For the text-containing cell, return its midpoint in (x, y) coordinate format. 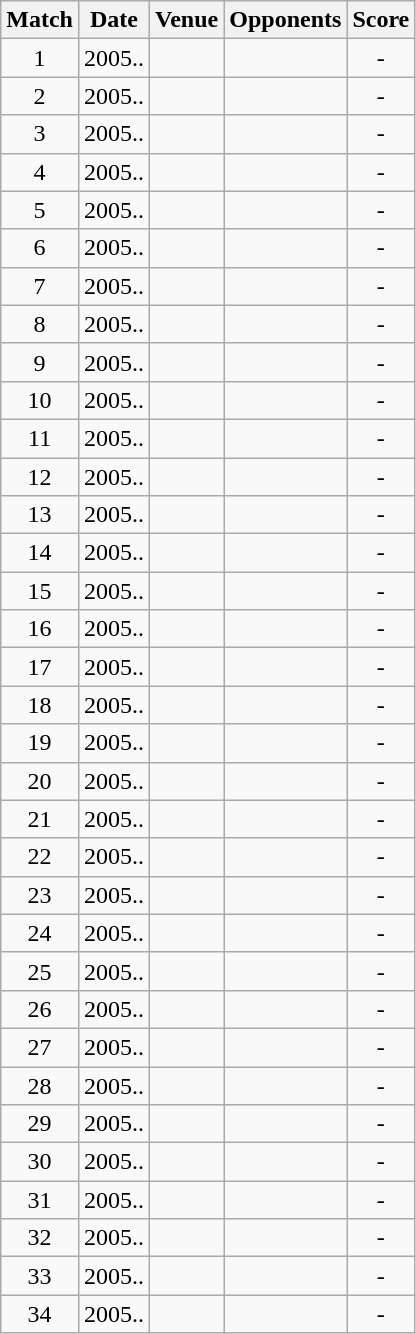
16 (40, 629)
3 (40, 134)
33 (40, 1276)
23 (40, 895)
30 (40, 1162)
14 (40, 553)
Date (114, 20)
32 (40, 1238)
27 (40, 1047)
Match (40, 20)
7 (40, 286)
Opponents (286, 20)
11 (40, 438)
25 (40, 971)
18 (40, 705)
9 (40, 362)
29 (40, 1124)
Venue (187, 20)
19 (40, 743)
2 (40, 96)
24 (40, 933)
1 (40, 58)
4 (40, 172)
21 (40, 819)
34 (40, 1314)
8 (40, 324)
22 (40, 857)
12 (40, 477)
6 (40, 248)
28 (40, 1085)
31 (40, 1200)
15 (40, 591)
26 (40, 1009)
Score (381, 20)
10 (40, 400)
17 (40, 667)
13 (40, 515)
5 (40, 210)
20 (40, 781)
